For the text-containing cell, return its midpoint in [x, y] coordinate format. 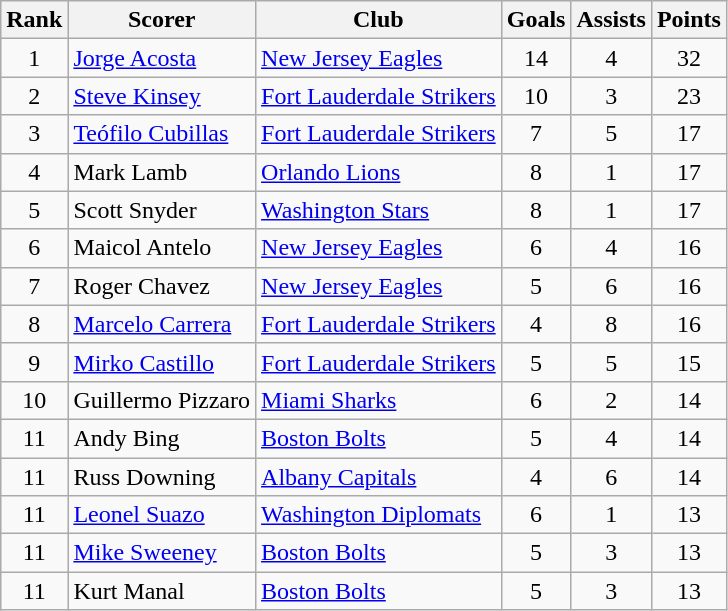
Teófilo Cubillas [162, 134]
15 [688, 362]
Mike Sweeney [162, 553]
23 [688, 96]
Steve Kinsey [162, 96]
Orlando Lions [379, 172]
Points [688, 20]
Scott Snyder [162, 210]
Scorer [162, 20]
Rank [34, 20]
Mirko Castillo [162, 362]
Kurt Manal [162, 591]
Guillermo Pizzaro [162, 400]
Club [379, 20]
Leonel Suazo [162, 515]
Assists [611, 20]
9 [34, 362]
Russ Downing [162, 477]
Jorge Acosta [162, 58]
Goals [536, 20]
Miami Sharks [379, 400]
Albany Capitals [379, 477]
Washington Stars [379, 210]
Roger Chavez [162, 286]
32 [688, 58]
Washington Diplomats [379, 515]
Marcelo Carrera [162, 324]
Maicol Antelo [162, 248]
Andy Bing [162, 438]
Mark Lamb [162, 172]
